Return [x, y] of the center of cell containing provided text 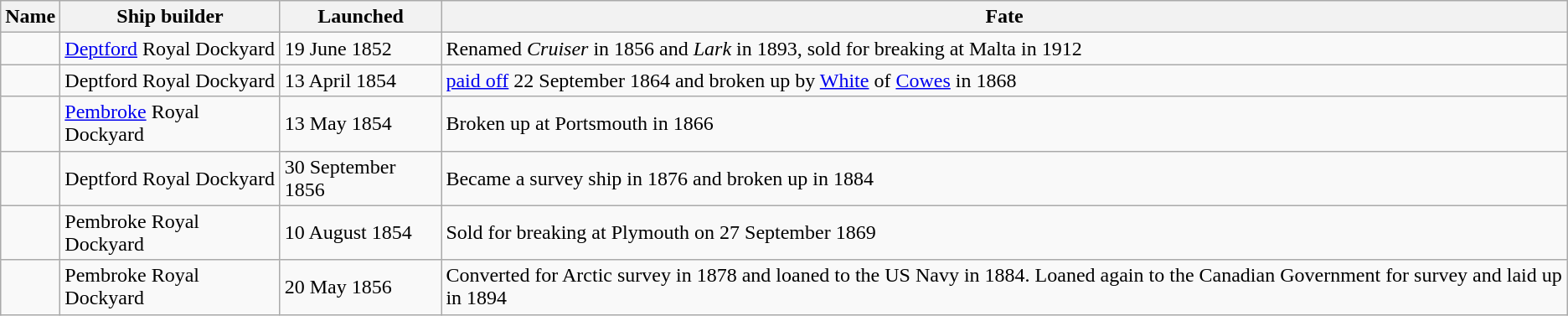
Became a survey ship in 1876 and broken up in 1884 [1004, 178]
13 April 1854 [360, 80]
Launched [360, 17]
Converted for Arctic survey in 1878 and loaned to the US Navy in 1884. Loaned again to the Canadian Government for survey and laid up in 1894 [1004, 287]
Name [30, 17]
Sold for breaking at Plymouth on 27 September 1869 [1004, 233]
paid off 22 September 1864 and broken up by White of Cowes in 1868 [1004, 80]
30 September 1856 [360, 178]
Ship builder [170, 17]
19 June 1852 [360, 49]
10 August 1854 [360, 233]
Fate [1004, 17]
20 May 1856 [360, 287]
Broken up at Portsmouth in 1866 [1004, 124]
13 May 1854 [360, 124]
Renamed Cruiser in 1856 and Lark in 1893, sold for breaking at Malta in 1912 [1004, 49]
